Output the [X, Y] coordinate of the center of the cell containing the given text.  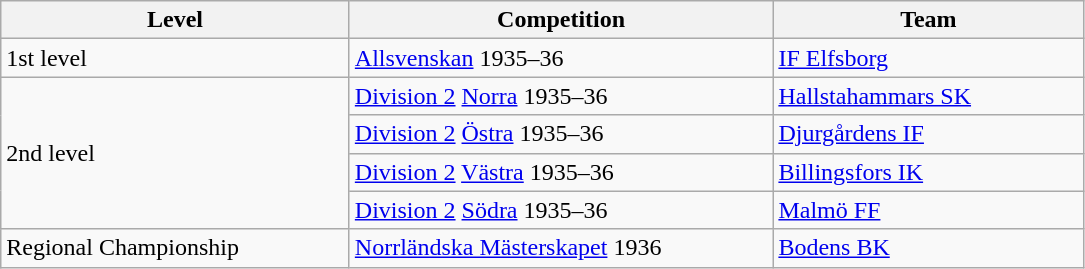
2nd level [176, 153]
Division 2 Norra 1935–36 [561, 96]
Hallstahammars SK [928, 96]
IF Elfsborg [928, 58]
Malmö FF [928, 210]
Allsvenskan 1935–36 [561, 58]
Level [176, 20]
Djurgårdens IF [928, 134]
1st level [176, 58]
Norrländska Mästerskapet 1936 [561, 248]
Division 2 Västra 1935–36 [561, 172]
Division 2 Södra 1935–36 [561, 210]
Regional Championship [176, 248]
Team [928, 20]
Bodens BK [928, 248]
Billingsfors IK [928, 172]
Competition [561, 20]
Division 2 Östra 1935–36 [561, 134]
